Search for the cell housing the specified text and yield its [X, Y] center coordinate. 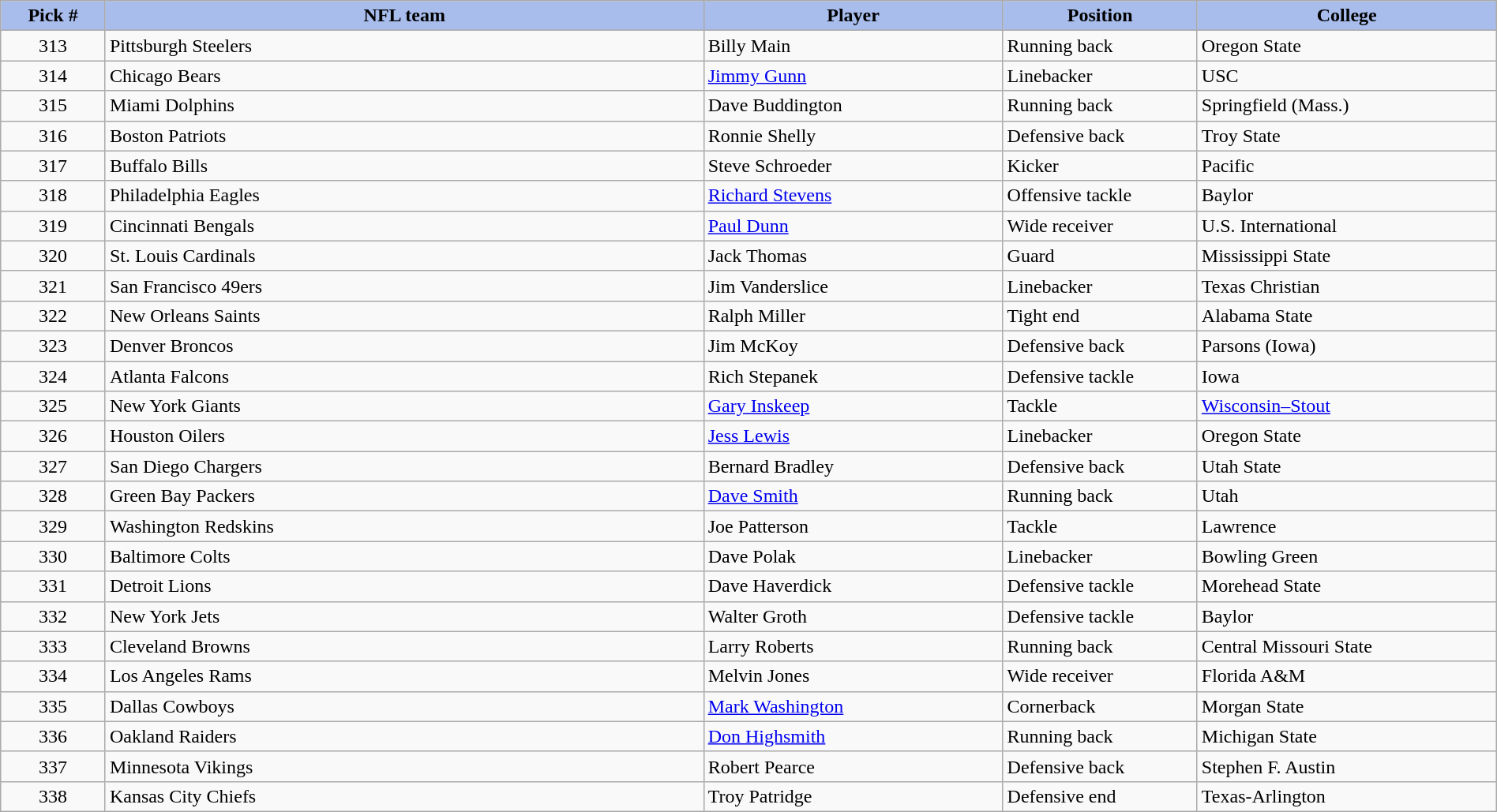
U.S. International [1347, 226]
Billy Main [853, 46]
322 [54, 316]
Morehead State [1347, 586]
Steve Schroeder [853, 166]
332 [54, 616]
Cincinnati Bengals [404, 226]
318 [54, 196]
Jim McKoy [853, 346]
330 [54, 556]
338 [54, 796]
Jack Thomas [853, 256]
Minnesota Vikings [404, 766]
Green Bay Packers [404, 496]
Denver Broncos [404, 346]
Bernard Bradley [853, 466]
Troy State [1347, 136]
Iowa [1347, 376]
Cleveland Browns [404, 646]
335 [54, 706]
Jess Lewis [853, 436]
Dave Polak [853, 556]
329 [54, 526]
Washington Redskins [404, 526]
Dave Smith [853, 496]
317 [54, 166]
Gary Inskeep [853, 406]
319 [54, 226]
Mark Washington [853, 706]
Kicker [1100, 166]
315 [54, 106]
334 [54, 676]
Richard Stevens [853, 196]
Wisconsin–Stout [1347, 406]
New York Jets [404, 616]
Alabama State [1347, 316]
USC [1347, 76]
Walter Groth [853, 616]
NFL team [404, 16]
Rich Stepanek [853, 376]
Miami Dolphins [404, 106]
Baltimore Colts [404, 556]
328 [54, 496]
St. Louis Cardinals [404, 256]
Robert Pearce [853, 766]
Pick # [54, 16]
Ralph Miller [853, 316]
327 [54, 466]
Jim Vanderslice [853, 286]
San Francisco 49ers [404, 286]
Springfield (Mass.) [1347, 106]
321 [54, 286]
Oakland Raiders [404, 736]
Offensive tackle [1100, 196]
331 [54, 586]
326 [54, 436]
323 [54, 346]
Mississippi State [1347, 256]
Atlanta Falcons [404, 376]
Florida A&M [1347, 676]
Utah State [1347, 466]
Tight end [1100, 316]
Philadelphia Eagles [404, 196]
Joe Patterson [853, 526]
336 [54, 736]
San Diego Chargers [404, 466]
Los Angeles Rams [404, 676]
Morgan State [1347, 706]
337 [54, 766]
Pacific [1347, 166]
Troy Patridge [853, 796]
Lawrence [1347, 526]
Central Missouri State [1347, 646]
Texas-Arlington [1347, 796]
College [1347, 16]
Houston Oilers [404, 436]
Dave Haverdick [853, 586]
325 [54, 406]
Defensive end [1100, 796]
314 [54, 76]
Chicago Bears [404, 76]
Detroit Lions [404, 586]
Bowling Green [1347, 556]
Parsons (Iowa) [1347, 346]
Utah [1347, 496]
New York Giants [404, 406]
Don Highsmith [853, 736]
Jimmy Gunn [853, 76]
Michigan State [1347, 736]
Dallas Cowboys [404, 706]
Paul Dunn [853, 226]
Ronnie Shelly [853, 136]
313 [54, 46]
Dave Buddington [853, 106]
Buffalo Bills [404, 166]
Larry Roberts [853, 646]
Cornerback [1100, 706]
324 [54, 376]
Kansas City Chiefs [404, 796]
New Orleans Saints [404, 316]
Pittsburgh Steelers [404, 46]
Texas Christian [1347, 286]
Position [1100, 16]
316 [54, 136]
Guard [1100, 256]
Player [853, 16]
Stephen F. Austin [1347, 766]
Melvin Jones [853, 676]
320 [54, 256]
333 [54, 646]
Boston Patriots [404, 136]
